Provide the [X, Y] coordinate of the cell's center where the given text is located.  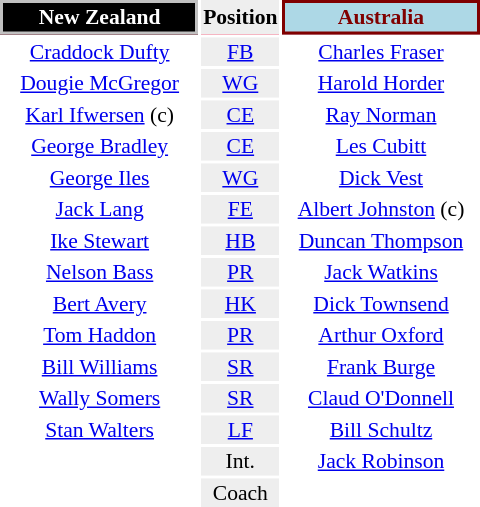
Dick Vest [381, 178]
Bert Avery [100, 304]
Karl Ifwersen (c) [100, 114]
Dougie McGregor [100, 83]
Arthur Oxford [381, 335]
Jack Watkins [381, 272]
Ray Norman [381, 114]
Jack Lang [100, 209]
Wally Somers [100, 398]
Claud O'Donnell [381, 398]
Dick Townsend [381, 304]
FE [240, 209]
HK [240, 304]
Nelson Bass [100, 272]
Bill Schultz [381, 430]
Australia [381, 17]
Craddock Dufty [100, 52]
Int. [240, 461]
George Bradley [100, 146]
Bill Williams [100, 366]
Harold Horder [381, 83]
Jack Robinson [381, 461]
FB [240, 52]
Coach [240, 492]
Tom Haddon [100, 335]
Stan Walters [100, 430]
New Zealand [100, 17]
Ike Stewart [100, 240]
Frank Burge [381, 366]
Charles Fraser [381, 52]
Les Cubitt [381, 146]
LF [240, 430]
Duncan Thompson [381, 240]
Position [240, 17]
HB [240, 240]
Albert Johnston (c) [381, 209]
George Iles [100, 178]
